Find where the given text appears and provide that cell's center as (X, Y) coordinate. 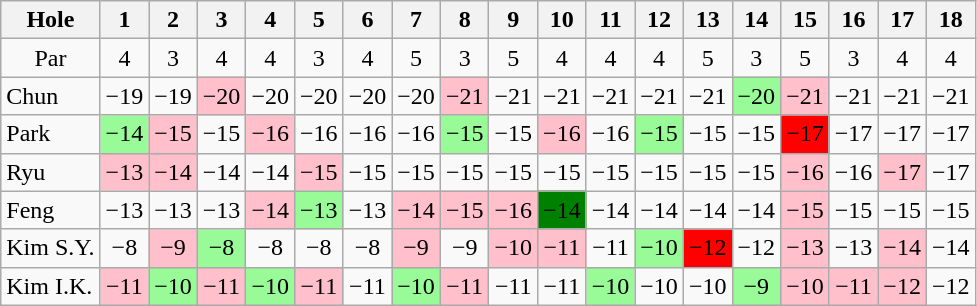
17 (902, 20)
Kim I.K. (50, 286)
8 (464, 20)
10 (562, 20)
Ryu (50, 172)
15 (806, 20)
6 (368, 20)
Park (50, 134)
Par (50, 58)
Feng (50, 210)
9 (514, 20)
Chun (50, 96)
12 (660, 20)
18 (950, 20)
Kim S.Y. (50, 248)
11 (610, 20)
13 (708, 20)
Hole (50, 20)
14 (756, 20)
16 (854, 20)
1 (124, 20)
2 (174, 20)
7 (416, 20)
